Provide the [X, Y] coordinate of the cell's center where the given text is located.  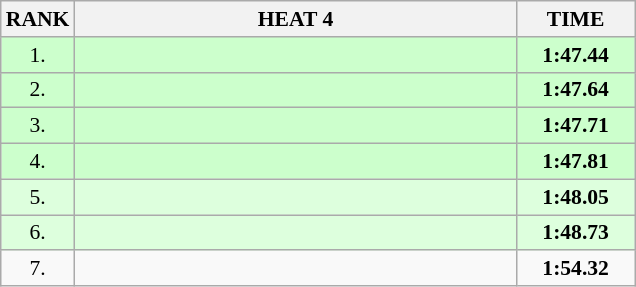
RANK [38, 19]
TIME [576, 19]
3. [38, 126]
1:47.81 [576, 162]
5. [38, 197]
4. [38, 162]
1:47.71 [576, 126]
1. [38, 55]
1:54.32 [576, 269]
6. [38, 233]
HEAT 4 [295, 19]
7. [38, 269]
1:48.05 [576, 197]
1:47.44 [576, 55]
1:48.73 [576, 233]
2. [38, 90]
1:47.64 [576, 90]
